Find where the given text appears and provide that cell's center as (X, Y) coordinate. 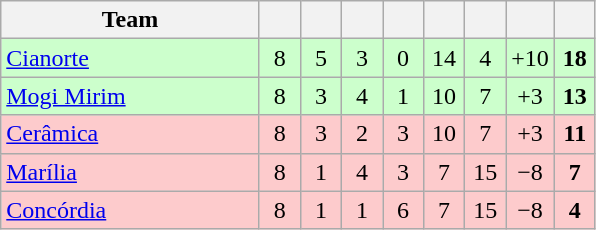
11 (574, 134)
Concórdia (130, 210)
Cianorte (130, 58)
5 (320, 58)
Team (130, 20)
Cerâmica (130, 134)
6 (402, 210)
Mogi Mirim (130, 96)
14 (444, 58)
2 (362, 134)
18 (574, 58)
0 (402, 58)
13 (574, 96)
Marília (130, 172)
+10 (530, 58)
